Detect which cell encompasses the target text, then output its [x, y] center coordinate. 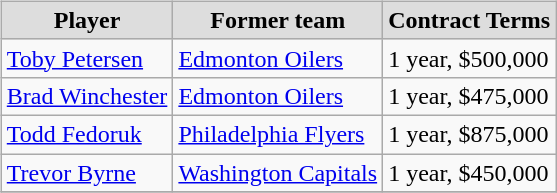
Brad Winchester [87, 96]
Former team [278, 20]
1 year, $475,000 [470, 96]
Contract Terms [470, 20]
Washington Capitals [278, 173]
Toby Petersen [87, 58]
Trevor Byrne [87, 173]
1 year, $875,000 [470, 134]
Player [87, 20]
Todd Fedoruk [87, 134]
1 year, $450,000 [470, 173]
Philadelphia Flyers [278, 134]
1 year, $500,000 [470, 58]
